Capture the cell that displays the provided text and extract its (x, y) central coordinate. 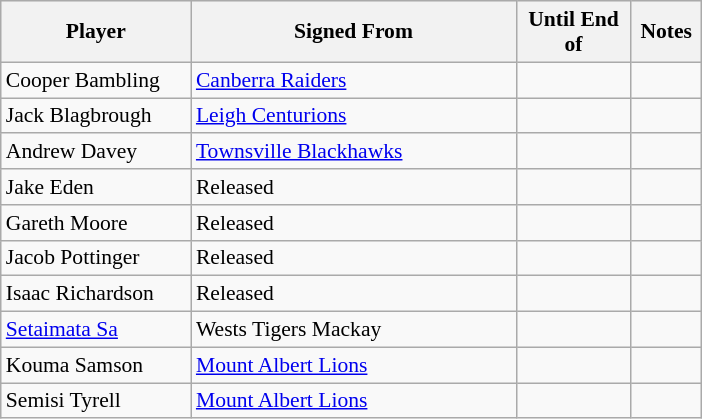
Andrew Davey (96, 152)
Cooper Bambling (96, 80)
Isaac Richardson (96, 294)
Semisi Tyrell (96, 401)
Player (96, 32)
Kouma Samson (96, 365)
Jake Eden (96, 187)
Until End of (574, 32)
Leigh Centurions (354, 116)
Jacob Pottinger (96, 258)
Canberra Raiders (354, 80)
Signed From (354, 32)
Gareth Moore (96, 223)
Wests Tigers Mackay (354, 330)
Townsville Blackhawks (354, 152)
Jack Blagbrough (96, 116)
Notes (666, 32)
Setaimata Sa (96, 330)
